Determine the [X, Y] coordinate at the center of the cell enclosing the given text.  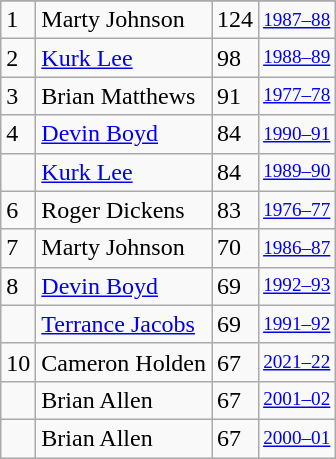
6 [18, 210]
1988–89 [297, 58]
83 [236, 210]
124 [236, 20]
8 [18, 286]
2001–02 [297, 400]
1986–87 [297, 248]
1987–88 [297, 20]
3 [18, 96]
7 [18, 248]
10 [18, 362]
Cameron Holden [124, 362]
4 [18, 134]
91 [236, 96]
98 [236, 58]
1991–92 [297, 324]
1 [18, 20]
Terrance Jacobs [124, 324]
1976–77 [297, 210]
2 [18, 58]
70 [236, 248]
2000–01 [297, 438]
Roger Dickens [124, 210]
2021–22 [297, 362]
Brian Matthews [124, 96]
1977–78 [297, 96]
1992–93 [297, 286]
1989–90 [297, 172]
1990–91 [297, 134]
